For the text-containing cell, return its midpoint in [X, Y] coordinate format. 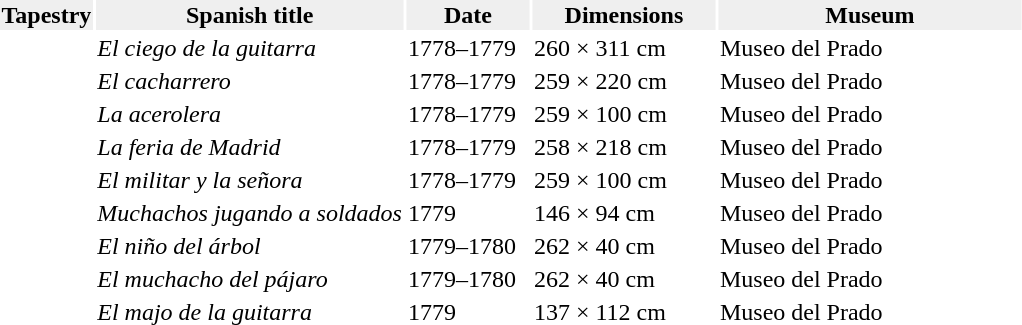
Spanish title [250, 15]
La acerolera [250, 114]
El cacharrero [250, 81]
Museum [870, 15]
1779 [468, 213]
La feria de Madrid [250, 147]
Date [468, 15]
El muchacho del pájaro [250, 279]
El militar y la señora [250, 180]
Tapestry [46, 15]
146 × 94 cm [624, 213]
Muchachos jugando a soldados [250, 213]
Dimensions [624, 15]
258 × 218 cm [624, 147]
El ciego de la guitarra [250, 48]
El niño del árbol [250, 246]
259 × 220 cm [624, 81]
260 × 311 cm [624, 48]
